Return the (X, Y) coordinate for the center point of the cell that contains the specified text.  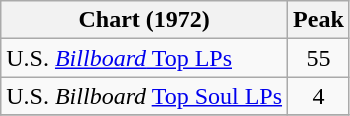
Chart (1972) (144, 20)
U.S. Billboard Top Soul LPs (144, 96)
Peak (319, 20)
U.S. Billboard Top LPs (144, 58)
55 (319, 58)
4 (319, 96)
